Identify which cell holds the provided text, then report its (X, Y) central coordinate. 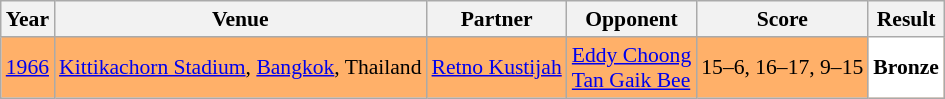
Result (906, 19)
Bronze (906, 68)
Retno Kustijah (497, 68)
15–6, 16–17, 9–15 (782, 68)
Kittikachorn Stadium, Bangkok, Thailand (240, 68)
Partner (497, 19)
1966 (28, 68)
Eddy Choong Tan Gaik Bee (632, 68)
Opponent (632, 19)
Score (782, 19)
Year (28, 19)
Venue (240, 19)
